Locate the cell with the specified text and output its (X, Y) center coordinate. 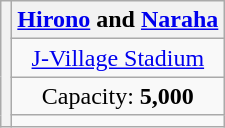
Capacity: 5,000 (118, 96)
Hirono and Naraha (118, 20)
J-Village Stadium (118, 58)
